Find where the given text appears and provide that cell's center as (X, Y) coordinate. 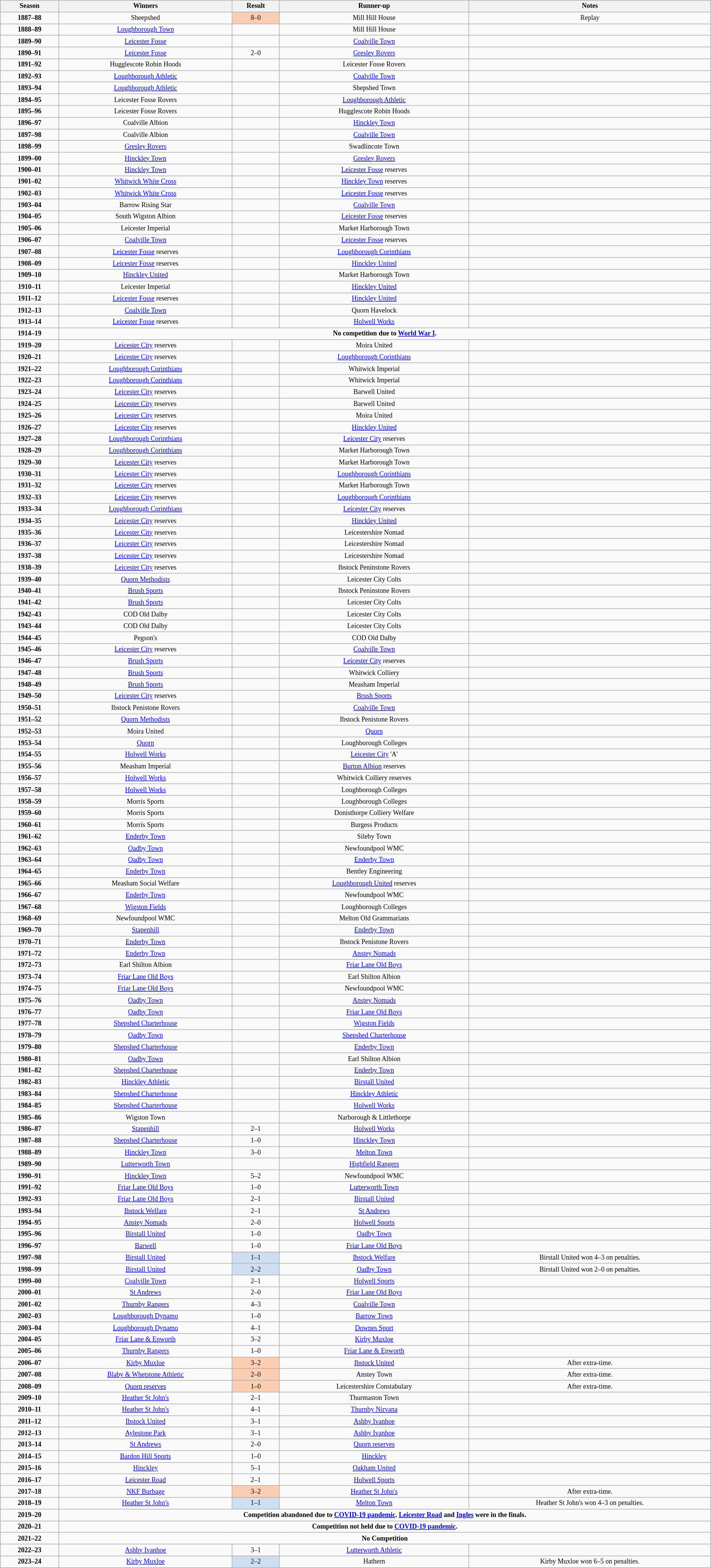
1930–31 (30, 474)
Measham Social Welfare (145, 883)
1982–83 (30, 1082)
Leicestershire Constabulary (374, 1386)
Melton Old Grammarians (374, 919)
1937–38 (30, 556)
1898–99 (30, 146)
1910–11 (30, 287)
1934–35 (30, 521)
1953–54 (30, 743)
1993–94 (30, 1210)
1950–51 (30, 708)
1897–98 (30, 135)
1904–05 (30, 217)
1987–88 (30, 1141)
1988–89 (30, 1153)
5–1 (256, 1468)
2001–02 (30, 1304)
1939–40 (30, 579)
1963–64 (30, 860)
1927–28 (30, 439)
1943–44 (30, 626)
Wigston Town (145, 1117)
8–0 (256, 18)
1940–41 (30, 591)
2013–14 (30, 1445)
1989–90 (30, 1164)
1923–24 (30, 392)
1959–60 (30, 813)
2014–15 (30, 1457)
Highfield Rangers (374, 1164)
Kirby Muxloe won 6–5 on penalties. (590, 1562)
1955–56 (30, 766)
1928–29 (30, 450)
1995–96 (30, 1234)
Sileby Town (374, 837)
1889–90 (30, 41)
1892–93 (30, 77)
1921–22 (30, 368)
2010–11 (30, 1409)
1893–94 (30, 88)
1978–79 (30, 1036)
1948–49 (30, 684)
Narborough & Littlethorpe (374, 1117)
2012–13 (30, 1433)
Bardon Hill Sports (145, 1457)
1962–63 (30, 848)
Donisthorpe Colliery Welfare (374, 813)
1994–95 (30, 1222)
2005–06 (30, 1352)
2002–03 (30, 1316)
1925–26 (30, 416)
Season (30, 6)
Competition abandoned due to COVID-19 pandemic. Leicester Road and Ingles were in the finals. (385, 1515)
1966–67 (30, 895)
1922–23 (30, 380)
1960–61 (30, 825)
1890–91 (30, 53)
1991–92 (30, 1187)
1979–80 (30, 1047)
1907–08 (30, 251)
3–0 (256, 1153)
1946–47 (30, 661)
1971–72 (30, 954)
1931–32 (30, 486)
1968–69 (30, 919)
4–3 (256, 1304)
1975–76 (30, 1000)
2019–20 (30, 1515)
1906–07 (30, 240)
2003–04 (30, 1327)
Whitwick Colliery (374, 673)
1903–04 (30, 205)
1933–34 (30, 509)
Swadlincote Town (374, 146)
No competition due to World War I. (385, 334)
1958–59 (30, 801)
1951–52 (30, 720)
2015–16 (30, 1468)
Replay (590, 18)
Leicester Road (145, 1480)
1974–75 (30, 988)
1984–85 (30, 1105)
1977–78 (30, 1024)
Barrow Town (374, 1316)
1936–37 (30, 544)
1976–77 (30, 1012)
1983–84 (30, 1094)
1911–12 (30, 299)
1998–99 (30, 1269)
2004–05 (30, 1339)
Loughborough Town (145, 29)
1891–92 (30, 65)
1965–66 (30, 883)
NKF Burbage (145, 1492)
1935–36 (30, 532)
2016–17 (30, 1480)
1970–71 (30, 942)
1901–02 (30, 182)
1894–95 (30, 100)
1992–93 (30, 1199)
Burgess Products (374, 825)
1902–03 (30, 194)
Barwell (145, 1246)
1964–65 (30, 871)
Runner-up (374, 6)
Competition not held due to COVID-19 pandemic. (385, 1526)
2022–23 (30, 1550)
Hinckley Town reserves (374, 182)
1942–43 (30, 615)
1919–20 (30, 345)
Thurnby Nirvana (374, 1409)
1920–21 (30, 357)
1981–82 (30, 1070)
Sheepshed (145, 18)
1899–00 (30, 158)
2018–19 (30, 1503)
2023–24 (30, 1562)
1887–88 (30, 18)
1957–58 (30, 789)
1905–06 (30, 228)
1980–81 (30, 1059)
2008–09 (30, 1386)
Burton Albion reserves (374, 766)
1945–46 (30, 649)
1912–13 (30, 310)
Birstall United won 4–3 on penalties. (590, 1258)
1908–09 (30, 263)
Barrow Rising Star (145, 205)
Notes (590, 6)
Whitwick Colliery reserves (374, 778)
2006–07 (30, 1363)
No Competition (385, 1538)
1967–68 (30, 907)
1929–30 (30, 462)
1986–87 (30, 1129)
1888–89 (30, 29)
1938–39 (30, 567)
1926–27 (30, 427)
Quorn Havelock (374, 310)
1909–10 (30, 275)
Anstey Town (374, 1375)
Result (256, 6)
1996–97 (30, 1246)
1949–50 (30, 696)
2000–01 (30, 1293)
South Wigston Albion (145, 217)
Aylestone Park (145, 1433)
5–2 (256, 1176)
Heather St John's won 4–3 on penalties. (590, 1503)
1961–62 (30, 837)
1969–70 (30, 930)
1956–57 (30, 778)
Thurmaston Town (374, 1398)
1924–25 (30, 404)
Shepshed Town (374, 88)
1999–00 (30, 1281)
2009–10 (30, 1398)
Pegson's (145, 638)
1973–74 (30, 977)
1952–53 (30, 731)
2007–08 (30, 1375)
2011–12 (30, 1421)
1997–98 (30, 1258)
1947–48 (30, 673)
1932–33 (30, 498)
Bentley Engineering (374, 871)
Oakham United (374, 1468)
1941–42 (30, 603)
1895–96 (30, 111)
2017–18 (30, 1492)
1985–86 (30, 1117)
1990–91 (30, 1176)
1913–14 (30, 322)
Leicester City 'A' (374, 755)
1914–19 (30, 334)
2020–21 (30, 1526)
Loughborough United reserves (374, 883)
Birstall United won 2–0 on penalties. (590, 1269)
1954–55 (30, 755)
Winners (145, 6)
1944–45 (30, 638)
Lutterworth Athletic (374, 1550)
2021–22 (30, 1538)
1900–01 (30, 170)
1896–97 (30, 123)
1972–73 (30, 965)
Hathern (374, 1562)
Downes Sport (374, 1327)
Blaby & Whetstone Athletic (145, 1375)
